Capture the cell that displays the provided text and extract its (X, Y) central coordinate. 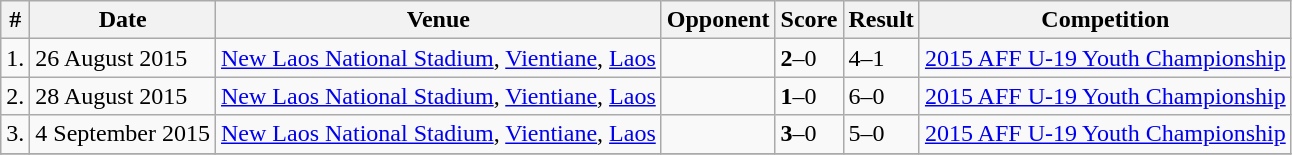
Result (881, 20)
4 September 2015 (123, 134)
1. (16, 58)
28 August 2015 (123, 96)
2–0 (809, 58)
3–0 (809, 134)
Opponent (718, 20)
5–0 (881, 134)
26 August 2015 (123, 58)
Score (809, 20)
4–1 (881, 58)
1–0 (809, 96)
2. (16, 96)
# (16, 20)
Venue (439, 20)
Competition (1105, 20)
Date (123, 20)
3. (16, 134)
6–0 (881, 96)
